Determine the (X, Y) coordinate at the center of the cell enclosing the given text.  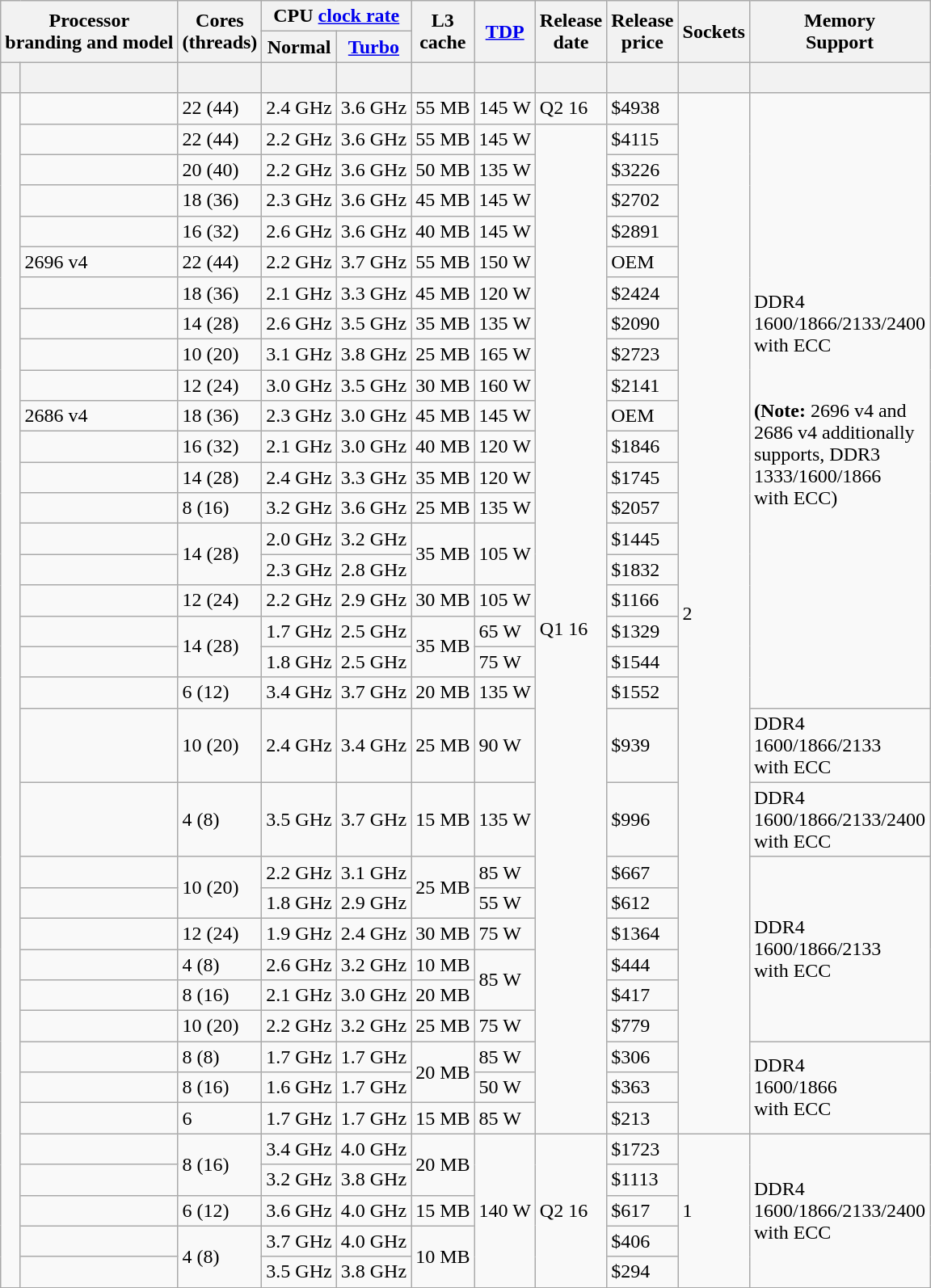
$4938 (642, 108)
$1723 (642, 1149)
55 W (504, 903)
$4115 (642, 139)
DDR4 1600/1866with ECC (839, 1088)
2696 v4 (99, 262)
$1329 (642, 631)
$667 (642, 872)
$294 (642, 1272)
6 (220, 1118)
50 MB (443, 170)
2.8 GHz (373, 570)
MemorySupport (839, 32)
160 W (504, 385)
2.0 GHz (299, 539)
90 W (504, 745)
$996 (642, 819)
8 (8) (220, 1057)
2 (714, 613)
Sockets (714, 32)
2686 v4 (99, 416)
$1364 (642, 933)
140 W (504, 1210)
$2702 (642, 200)
DDR4 1600/1866/2133/2400with ECC (Note: 2696 v4 and 2686 v4 additionally supports, DDR3 1333/1600/1866 with ECC) (839, 401)
Releaseprice (642, 32)
$2424 (642, 293)
$2891 (642, 231)
$1113 (642, 1180)
$2090 (642, 323)
$1445 (642, 539)
1 (714, 1210)
$1745 (642, 478)
$1832 (642, 570)
$306 (642, 1057)
$444 (642, 964)
$2141 (642, 385)
$2057 (642, 508)
150 W (504, 262)
$617 (642, 1210)
65 W (504, 631)
Normal (299, 47)
L3cache (443, 32)
Processorbranding and model (89, 32)
$363 (642, 1088)
1.9 GHz (299, 933)
$213 (642, 1118)
$612 (642, 903)
$417 (642, 995)
CPU clock rate (336, 16)
$779 (642, 1026)
$2723 (642, 354)
1.6 GHz (299, 1088)
$3226 (642, 170)
Releasedate (571, 32)
$1166 (642, 600)
Q1 16 (571, 629)
20 (40) (220, 170)
165 W (504, 354)
$1544 (642, 662)
$406 (642, 1241)
Turbo (373, 47)
Cores(threads) (220, 32)
$1846 (642, 447)
$939 (642, 745)
TDP (504, 32)
$1552 (642, 692)
50 W (504, 1088)
